Locate the cell with the specified text and output its [x, y] center coordinate. 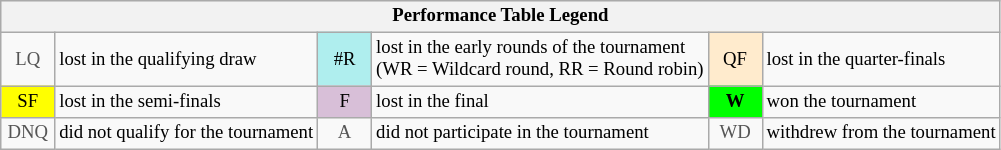
F [345, 102]
WD [735, 134]
did not qualify for the tournament [186, 134]
Performance Table Legend [500, 16]
DNQ [28, 134]
#R [345, 60]
A [345, 134]
lost in the semi-finals [186, 102]
lost in the quarter-finals [881, 60]
lost in the final [540, 102]
lost in the qualifying draw [186, 60]
SF [28, 102]
LQ [28, 60]
W [735, 102]
did not participate in the tournament [540, 134]
lost in the early rounds of the tournament(WR = Wildcard round, RR = Round robin) [540, 60]
QF [735, 60]
withdrew from the tournament [881, 134]
won the tournament [881, 102]
